Locate the cell with the specified text and output its (X, Y) center coordinate. 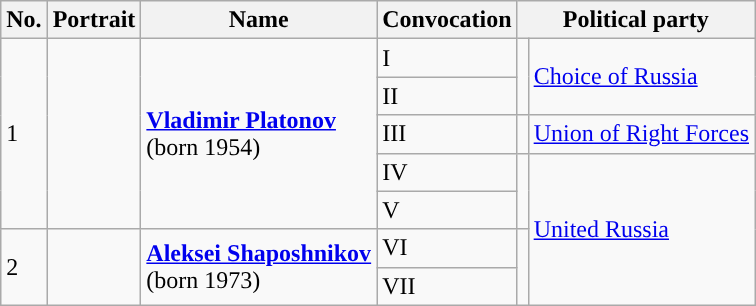
No. (24, 20)
V (447, 210)
United Russia (641, 229)
VII (447, 286)
2 (24, 267)
VI (447, 248)
Convocation (447, 20)
Choice of Russia (641, 77)
II (447, 96)
IV (447, 172)
Aleksei Shaposhnikov(born 1973) (259, 267)
Political party (636, 20)
1 (24, 134)
Vladimir Platonov(born 1954) (259, 134)
I (447, 58)
III (447, 134)
Portrait (94, 20)
Union of Right Forces (641, 134)
Name (259, 20)
